Find where the given text appears and provide that cell's center as [x, y] coordinate. 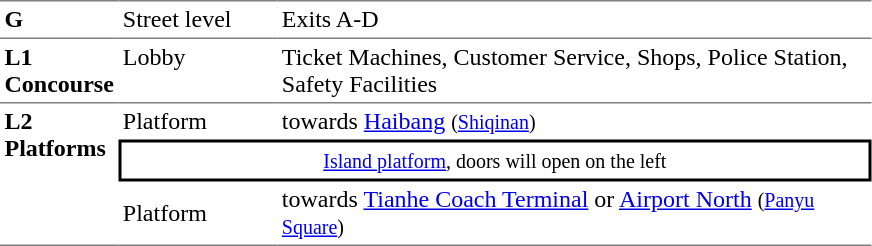
L2Platforms [59, 175]
Island platform, doors will open on the left [494, 161]
Street level [198, 19]
G [59, 19]
Lobby [198, 71]
L1Concourse [59, 71]
Exits A-D [574, 19]
Ticket Machines, Customer Service, Shops, Police Station, Safety Facilities [574, 71]
towards Haibang (Shiqinan) [574, 122]
towards Tianhe Coach Terminal or Airport North (Panyu Square) [574, 214]
